For the text-containing cell, return its midpoint in (x, y) coordinate format. 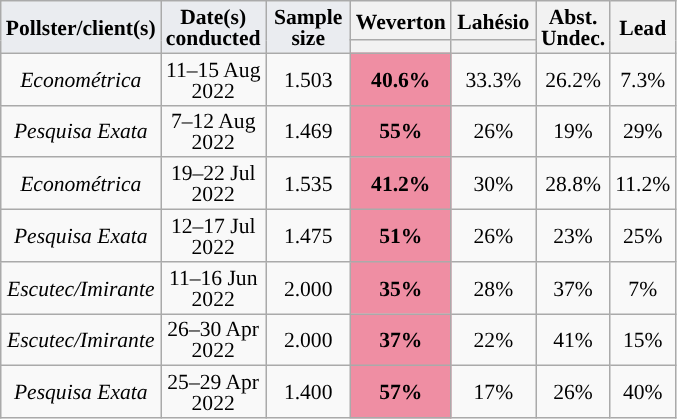
17% (494, 392)
Abst.Undec. (573, 27)
Weverton (401, 20)
12–17 Jul 2022 (214, 236)
15% (642, 340)
30% (494, 184)
11–16 Jun 2022 (214, 288)
1.469 (308, 131)
33.3% (494, 79)
7–12 Aug 2022 (214, 131)
41% (573, 340)
26.2% (573, 79)
1.400 (308, 392)
7.3% (642, 79)
Sample size (308, 27)
41.2% (401, 184)
25% (642, 236)
1.475 (308, 236)
40% (642, 392)
11–15 Aug 2022 (214, 79)
1.535 (308, 184)
19–22 Jul 2022 (214, 184)
25–29 Apr 2022 (214, 392)
Pollster/client(s) (81, 27)
22% (494, 340)
11.2% (642, 184)
35% (401, 288)
Date(s) conducted (214, 27)
57% (401, 392)
26–30 Apr 2022 (214, 340)
40.6% (401, 79)
Lahésio (494, 20)
29% (642, 131)
55% (401, 131)
1.503 (308, 79)
Lead (642, 27)
19% (573, 131)
23% (573, 236)
28.8% (573, 184)
7% (642, 288)
51% (401, 236)
28% (494, 288)
